Scan for the cell matching the given text and deliver its [X, Y] coordinate at center. 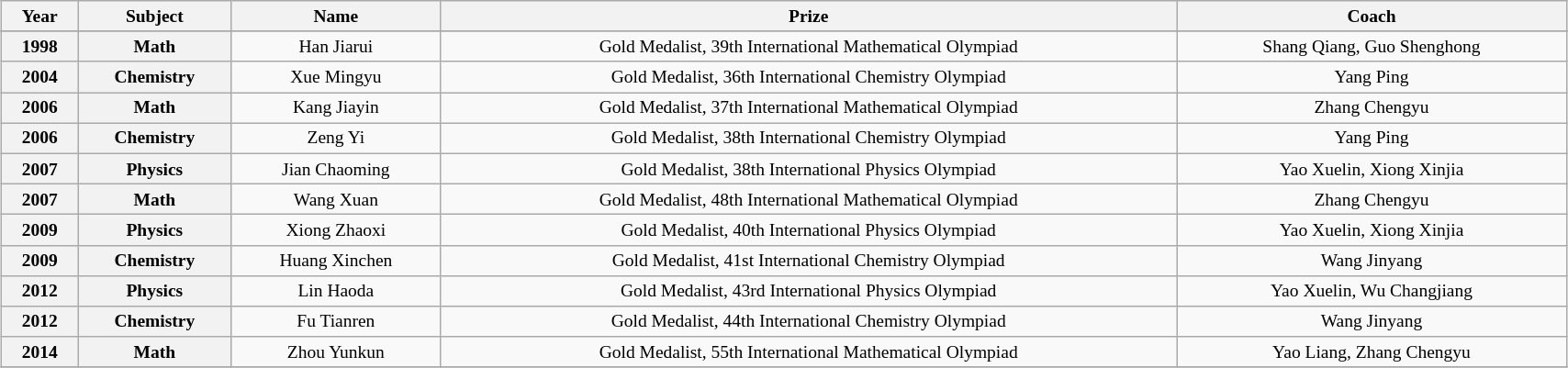
Xiong Zhaoxi [336, 229]
Han Jiarui [336, 46]
Gold Medalist, 43rd International Physics Olympiad [809, 290]
Fu Tianren [336, 321]
Coach [1372, 17]
Shang Qiang, Guo Shenghong [1372, 46]
Subject [154, 17]
Wang Xuan [336, 198]
Prize [809, 17]
Gold Medalist, 41st International Chemistry Olympiad [809, 261]
Gold Medalist, 55th International Mathematical Olympiad [809, 352]
2014 [40, 352]
Year [40, 17]
2004 [40, 77]
Huang Xinchen [336, 261]
Kang Jiayin [336, 108]
Gold Medalist, 37th International Mathematical Olympiad [809, 108]
Gold Medalist, 38th International Chemistry Olympiad [809, 138]
Name [336, 17]
Yao Xuelin, Wu Changjiang [1372, 290]
Yao Liang, Zhang Chengyu [1372, 352]
Zeng Yi [336, 138]
1998 [40, 46]
Jian Chaoming [336, 169]
Lin Haoda [336, 290]
Gold Medalist, 48th International Mathematical Olympiad [809, 198]
Gold Medalist, 38th International Physics Olympiad [809, 169]
Gold Medalist, 36th International Chemistry Olympiad [809, 77]
Gold Medalist, 40th International Physics Olympiad [809, 229]
Xue Mingyu [336, 77]
Gold Medalist, 39th International Mathematical Olympiad [809, 46]
Zhou Yunkun [336, 352]
Gold Medalist, 44th International Chemistry Olympiad [809, 321]
